Scan for the cell matching the given text and deliver its (X, Y) coordinate at center. 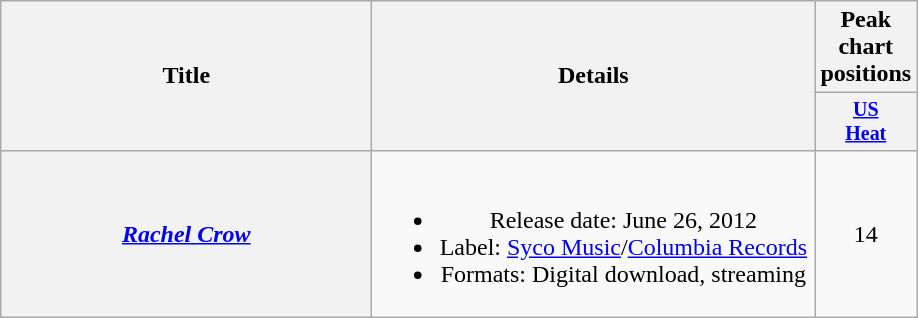
Peak chart positions (866, 47)
Release date: June 26, 2012Label: Syco Music/Columbia RecordsFormats: Digital download, streaming (594, 234)
Rachel Crow (186, 234)
USHeat (866, 122)
Title (186, 76)
14 (866, 234)
Details (594, 76)
